Determine the (X, Y) coordinate at the center of the cell enclosing the given text.  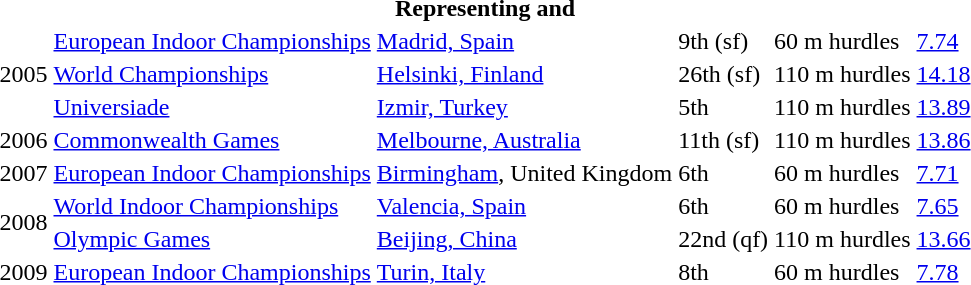
Birmingham, United Kingdom (524, 173)
26th (sf) (724, 74)
Universiade (212, 107)
World Indoor Championships (212, 206)
World Championships (212, 74)
Commonwealth Games (212, 140)
11th (sf) (724, 140)
Izmir, Turkey (524, 107)
9th (sf) (724, 41)
Helsinki, Finland (524, 74)
Valencia, Spain (524, 206)
22nd (qf) (724, 239)
Beijing, China (524, 239)
Madrid, Spain (524, 41)
5th (724, 107)
Melbourne, Australia (524, 140)
Olympic Games (212, 239)
